Find where the given text appears and provide that cell's center as (x, y) coordinate. 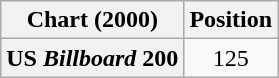
US Billboard 200 (92, 58)
Chart (2000) (92, 20)
Position (231, 20)
125 (231, 58)
